Detect which cell encompasses the target text, then output its [x, y] center coordinate. 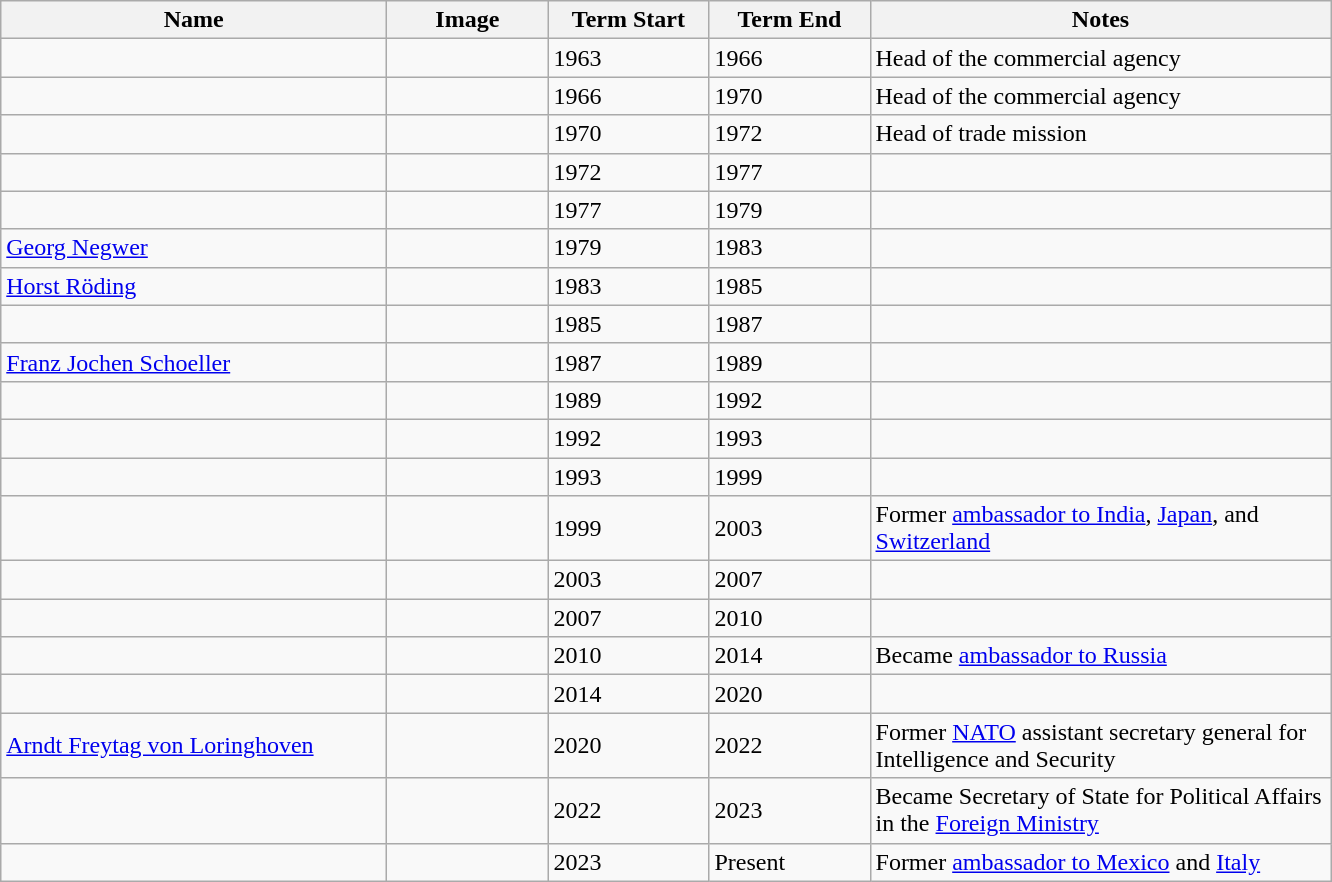
Term End [790, 20]
Present [790, 862]
Term Start [628, 20]
Former NATO assistant secretary general for Intelligence and Security [1100, 746]
1963 [628, 58]
Horst Röding [194, 286]
Head of trade mission [1100, 134]
Became ambassador to Russia [1100, 656]
Notes [1100, 20]
Arndt Freytag von Loringhoven [194, 746]
Image [468, 20]
Name [194, 20]
Former ambassador to India, Japan, and Switzerland [1100, 528]
Former ambassador to Mexico and Italy [1100, 862]
Franz Jochen Schoeller [194, 362]
Georg Negwer [194, 248]
Became Secretary of State for Political Affairs in the Foreign Ministry [1100, 810]
